Return (X, Y) of the center of cell containing provided text 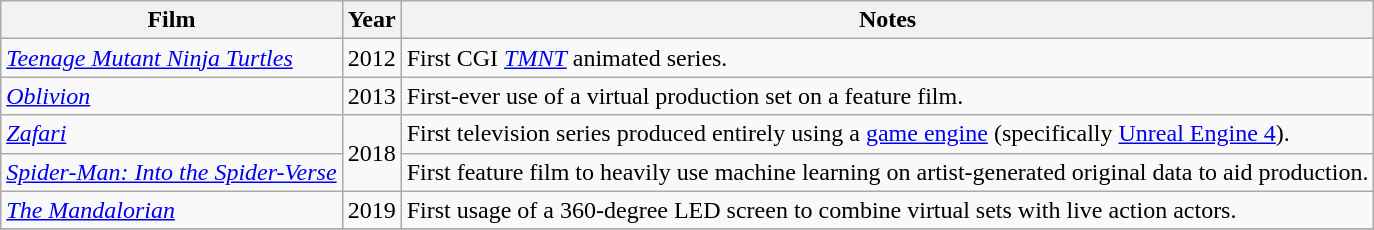
Zafari (172, 134)
2013 (372, 96)
2012 (372, 58)
Film (172, 20)
First-ever use of a virtual production set on a feature film. (888, 96)
Teenage Mutant Ninja Turtles (172, 58)
First feature film to heavily use machine learning on artist-generated original data to aid production. (888, 172)
2019 (372, 210)
The Mandalorian (172, 210)
Oblivion (172, 96)
2018 (372, 153)
First television series produced entirely using a game engine (specifically Unreal Engine 4). (888, 134)
First CGI TMNT animated series. (888, 58)
Year (372, 20)
Notes (888, 20)
First usage of a 360-degree LED screen to combine virtual sets with live action actors. (888, 210)
Spider-Man: Into the Spider-Verse (172, 172)
